Return (x, y) of the center of cell containing provided text 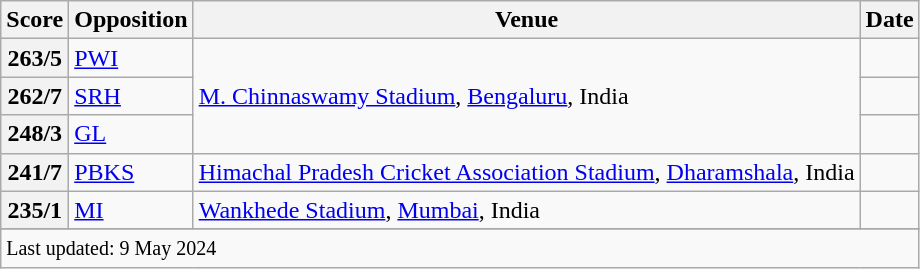
Wankhede Stadium, Mumbai, India (526, 210)
GL (131, 134)
248/3 (35, 134)
M. Chinnaswamy Stadium, Bengaluru, India (526, 96)
263/5 (35, 58)
PWI (131, 58)
262/7 (35, 96)
SRH (131, 96)
MI (131, 210)
Opposition (131, 20)
235/1 (35, 210)
241/7 (35, 172)
Last updated: 9 May 2024 (460, 248)
Himachal Pradesh Cricket Association Stadium, Dharamshala, India (526, 172)
Score (35, 20)
Venue (526, 20)
PBKS (131, 172)
Date (890, 20)
